Output the [X, Y] coordinate of the center of the cell containing the given text.  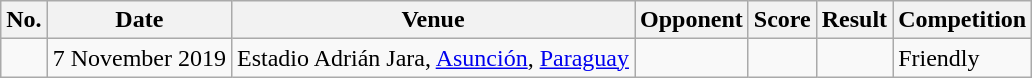
No. [24, 20]
Estadio Adrián Jara, Asunción, Paraguay [434, 58]
Result [854, 20]
Opponent [691, 20]
Score [782, 20]
Friendly [962, 58]
7 November 2019 [139, 58]
Venue [434, 20]
Competition [962, 20]
Date [139, 20]
